Pinpoint the cell where the given text exists, returning its (x, y) midpoint coordinate. 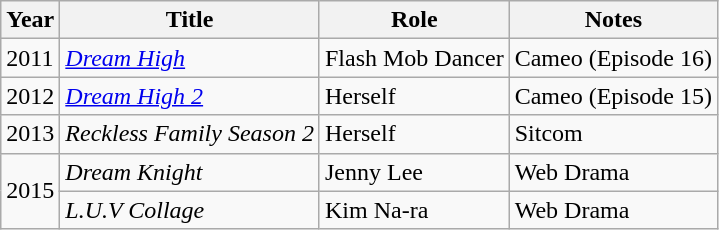
Cameo (Episode 16) (613, 58)
2015 (30, 191)
Cameo (Episode 15) (613, 96)
2013 (30, 134)
L.U.V Collage (190, 210)
Role (414, 20)
Dream Knight (190, 172)
Jenny Lee (414, 172)
Sitcom (613, 134)
2012 (30, 96)
Year (30, 20)
Title (190, 20)
Reckless Family Season 2 (190, 134)
Notes (613, 20)
Kim Na-ra (414, 210)
2011 (30, 58)
Flash Mob Dancer (414, 58)
Dream High (190, 58)
Dream High 2 (190, 96)
